Determine the [x, y] coordinate at the center of the cell enclosing the given text.  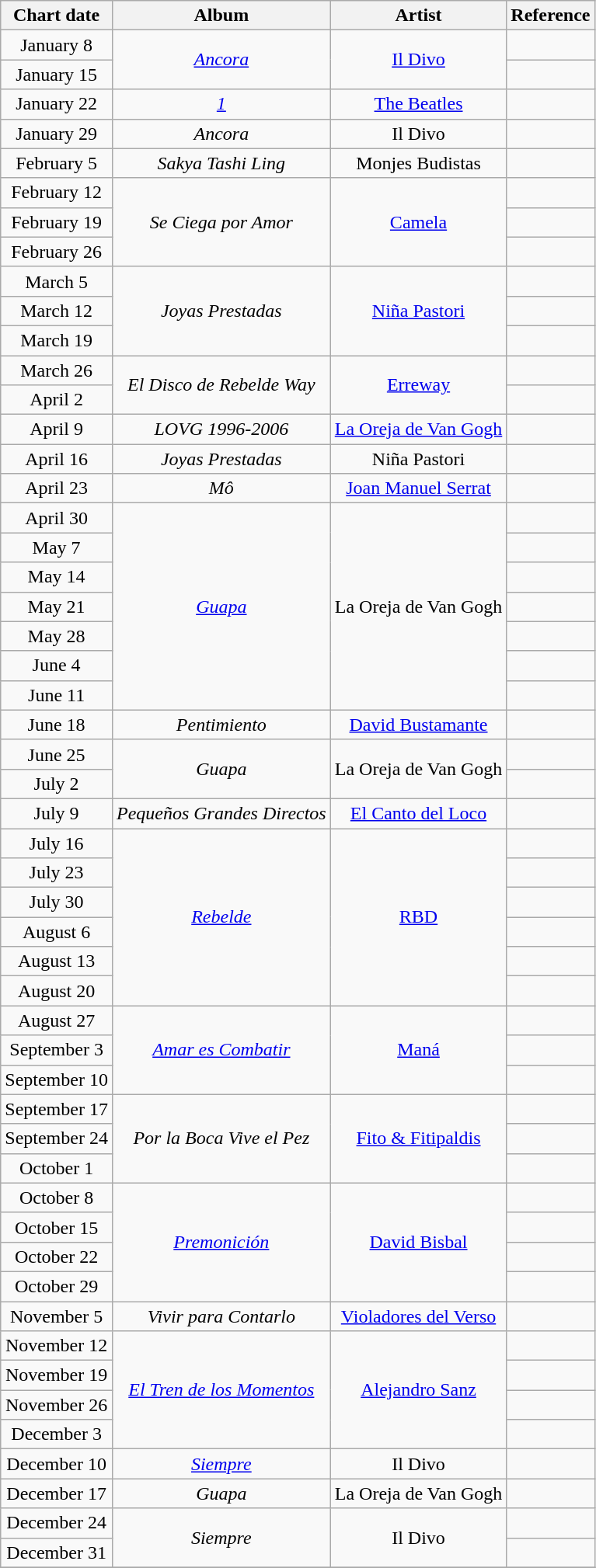
May 7 [57, 548]
July 30 [57, 902]
October 22 [57, 1257]
Sakya Tashi Ling [221, 163]
July 16 [57, 843]
September 3 [57, 1050]
December 3 [57, 1434]
Camela [418, 222]
October 29 [57, 1286]
Maná [418, 1050]
December 10 [57, 1464]
RBD [418, 916]
July 9 [57, 813]
January 15 [57, 75]
February 19 [57, 222]
January 22 [57, 104]
The Beatles [418, 104]
August 27 [57, 1020]
March 19 [57, 340]
LOVG 1996-2006 [221, 429]
Artist [418, 16]
June 18 [57, 725]
June 25 [57, 754]
June 11 [57, 695]
April 23 [57, 488]
September 17 [57, 1109]
October 8 [57, 1198]
February 12 [57, 193]
June 4 [57, 666]
Chart date [57, 16]
Amar es Combatir [221, 1050]
August 13 [57, 961]
Reference [550, 16]
April 2 [57, 400]
February 26 [57, 252]
July 23 [57, 873]
May 28 [57, 636]
Pentimiento [221, 725]
November 5 [57, 1316]
Erreway [418, 385]
December 17 [57, 1493]
March 5 [57, 281]
Violadores del Verso [418, 1316]
September 10 [57, 1080]
Mô [221, 488]
Vivir para Contarlo [221, 1316]
November 19 [57, 1375]
Por la Boca Vive el Pez [221, 1139]
El Canto del Loco [418, 813]
Se Ciega por Amor [221, 222]
November 26 [57, 1405]
December 31 [57, 1552]
April 16 [57, 459]
April 9 [57, 429]
Joan Manuel Serrat [418, 488]
March 26 [57, 370]
Alejandro Sanz [418, 1390]
October 15 [57, 1227]
Pequeños Grandes Directos [221, 813]
March 12 [57, 311]
Monjes Budistas [418, 163]
February 5 [57, 163]
August 6 [57, 932]
Rebelde [221, 916]
January 29 [57, 134]
December 24 [57, 1523]
David Bustamante [418, 725]
Fito & Fitipaldis [418, 1139]
El Disco de Rebelde Way [221, 385]
September 24 [57, 1139]
August 20 [57, 991]
May 14 [57, 577]
El Tren de los Momentos [221, 1390]
1 [221, 104]
October 1 [57, 1168]
April 30 [57, 518]
July 2 [57, 784]
May 21 [57, 607]
November 12 [57, 1346]
January 8 [57, 45]
David Bisbal [418, 1242]
Premonición [221, 1242]
Album [221, 16]
